Locate the cell with the specified text and output its (X, Y) center coordinate. 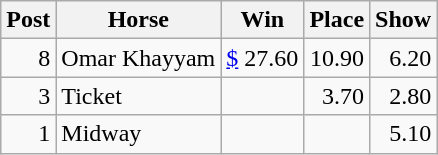
1 (28, 134)
Win (262, 20)
Place (337, 20)
Ticket (138, 96)
Omar Khayyam (138, 58)
6.20 (404, 58)
Horse (138, 20)
8 (28, 58)
Show (404, 20)
3 (28, 96)
$ 27.60 (262, 58)
10.90 (337, 58)
3.70 (337, 96)
5.10 (404, 134)
2.80 (404, 96)
Midway (138, 134)
Post (28, 20)
